Search for the cell housing the specified text and yield its (X, Y) center coordinate. 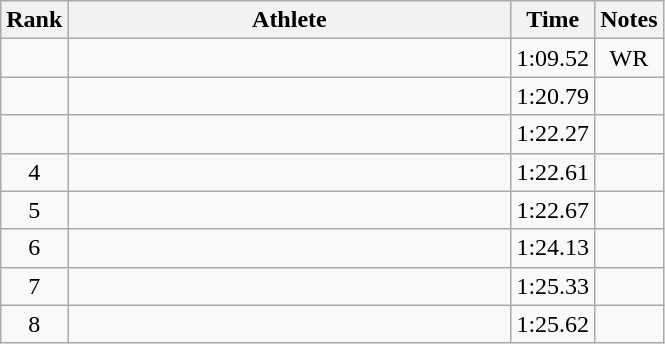
1:22.67 (553, 210)
1:09.52 (553, 58)
7 (34, 286)
1:25.62 (553, 324)
Notes (629, 20)
1:20.79 (553, 96)
6 (34, 248)
5 (34, 210)
4 (34, 172)
1:24.13 (553, 248)
Athlete (290, 20)
1:25.33 (553, 286)
Rank (34, 20)
1:22.61 (553, 172)
WR (629, 58)
Time (553, 20)
8 (34, 324)
1:22.27 (553, 134)
